Search for the cell housing the specified text and yield its (x, y) center coordinate. 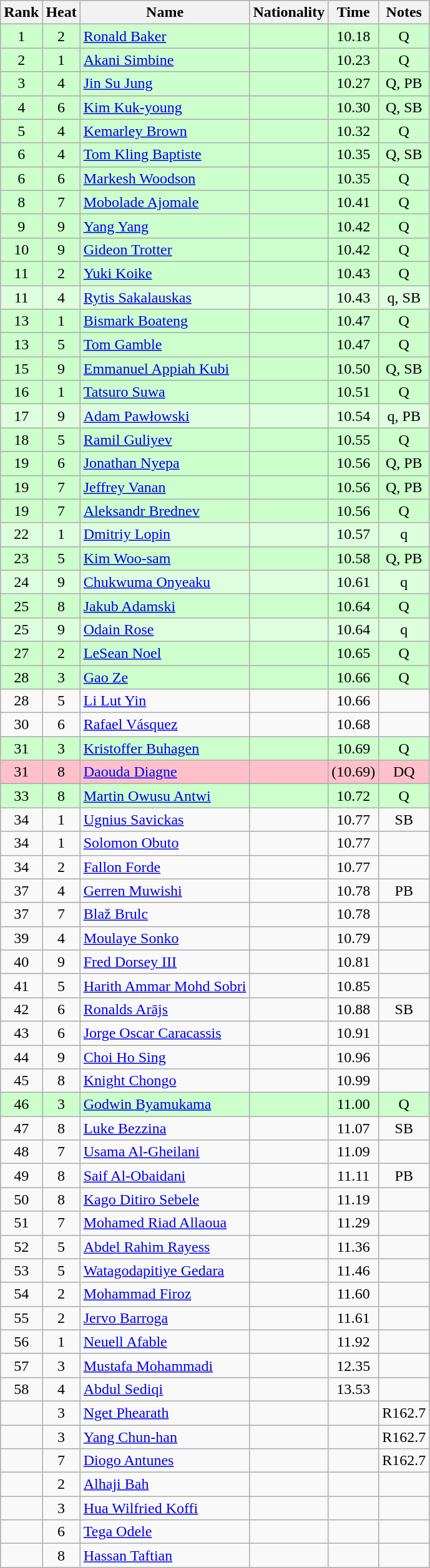
Ramil Guliyev (165, 440)
Tatsuro Suwa (165, 392)
Fallon Forde (165, 867)
DQ (404, 772)
22 (21, 535)
16 (21, 392)
11.29 (353, 1223)
Abdel Rahim Rayess (165, 1247)
57 (21, 1365)
47 (21, 1128)
q, SB (404, 298)
11.92 (353, 1342)
10.96 (353, 1057)
10.51 (353, 392)
43 (21, 1033)
10.27 (353, 84)
11.61 (353, 1318)
51 (21, 1223)
10.30 (353, 107)
Knight Chongo (165, 1081)
48 (21, 1152)
Moulaye Sonko (165, 938)
Jeffrey Vanan (165, 487)
11.11 (353, 1176)
52 (21, 1247)
Kim Woo-sam (165, 558)
11.36 (353, 1247)
10.61 (353, 582)
11.07 (353, 1128)
Rafael Vásquez (165, 725)
Dmitriy Lopin (165, 535)
10.99 (353, 1081)
11.60 (353, 1294)
Bismark Boateng (165, 321)
Jonathan Nyepa (165, 463)
Nationality (289, 12)
Solomon Obuto (165, 843)
23 (21, 558)
10.57 (353, 535)
56 (21, 1342)
Nget Phearath (165, 1413)
18 (21, 440)
Tom Gamble (165, 345)
Godwin Byamukama (165, 1105)
53 (21, 1270)
Heat (61, 12)
58 (21, 1389)
10.79 (353, 938)
Adam Pawłowski (165, 416)
Hua Wilfried Koffi (165, 1508)
Abdul Sediqi (165, 1389)
Saif Al-Obaidani (165, 1176)
Ronald Baker (165, 36)
Alhaji Bah (165, 1484)
Mobolade Ajomale (165, 202)
10.23 (353, 60)
10.81 (353, 962)
Usama Al-Gheilani (165, 1152)
10.72 (353, 796)
Rank (21, 12)
Gerren Muwishi (165, 891)
33 (21, 796)
13.53 (353, 1389)
Martin Owusu Antwi (165, 796)
10 (21, 249)
Harith Ammar Mohd Sobri (165, 985)
Jin Su Jung (165, 84)
(10.69) (353, 772)
Yuki Koike (165, 273)
LeSean Noel (165, 653)
55 (21, 1318)
Jervo Barroga (165, 1318)
Chukwuma Onyeaku (165, 582)
50 (21, 1199)
10.69 (353, 748)
Choi Ho Sing (165, 1057)
10.65 (353, 653)
42 (21, 1009)
Jorge Oscar Caracassis (165, 1033)
12.35 (353, 1365)
Gao Ze (165, 677)
Odain Rose (165, 629)
10.91 (353, 1033)
11.46 (353, 1270)
17 (21, 416)
10.85 (353, 985)
q, PB (404, 416)
Gideon Trotter (165, 249)
15 (21, 369)
46 (21, 1105)
27 (21, 653)
24 (21, 582)
Li Lut Yin (165, 701)
Yang Yang (165, 226)
30 (21, 725)
Markesh Woodson (165, 178)
10.18 (353, 36)
Notes (404, 12)
Rytis Sakalauskas (165, 298)
Daouda Diagne (165, 772)
Blaž Brulc (165, 914)
Name (165, 12)
54 (21, 1294)
41 (21, 985)
10.50 (353, 369)
10.54 (353, 416)
10.41 (353, 202)
Watagodapitiye Gedara (165, 1270)
Emmanuel Appiah Kubi (165, 369)
Mustafa Mohammadi (165, 1365)
10.32 (353, 131)
Tom Kling Baptiste (165, 155)
Fred Dorsey III (165, 962)
45 (21, 1081)
Neuell Afable (165, 1342)
Kim Kuk-young (165, 107)
Kristoffer Buhagen (165, 748)
40 (21, 962)
Akani Simbine (165, 60)
11.19 (353, 1199)
10.88 (353, 1009)
49 (21, 1176)
Mohamed Riad Allaoua (165, 1223)
Jakub Adamski (165, 606)
11.09 (353, 1152)
10.58 (353, 558)
Hassan Taftian (165, 1556)
44 (21, 1057)
Tega Odele (165, 1532)
Kemarley Brown (165, 131)
39 (21, 938)
Kago Ditiro Sebele (165, 1199)
Yang Chun-han (165, 1436)
Mohammad Firoz (165, 1294)
Time (353, 12)
Ugnius Savickas (165, 820)
10.55 (353, 440)
11.00 (353, 1105)
Aleksandr Brednev (165, 511)
10.68 (353, 725)
Ronalds Arājs (165, 1009)
Luke Bezzina (165, 1128)
Diogo Antunes (165, 1461)
